Find where the given text appears and provide that cell's center as (x, y) coordinate. 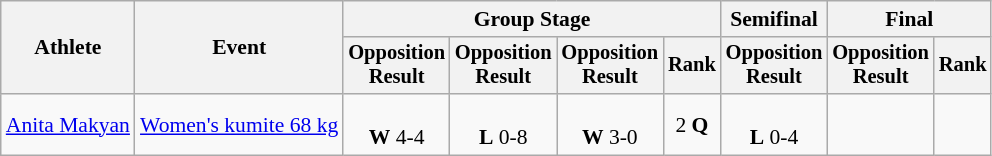
Women's kumite 68 kg (239, 124)
L 0-8 (504, 124)
Group Stage (532, 19)
2 Q (692, 124)
Semifinal (774, 19)
W 4-4 (396, 124)
Athlete (68, 48)
Anita Makyan (68, 124)
Event (239, 48)
L 0-4 (774, 124)
W 3-0 (610, 124)
Final (909, 19)
